Pinpoint the cell where the given text exists, returning its (x, y) midpoint coordinate. 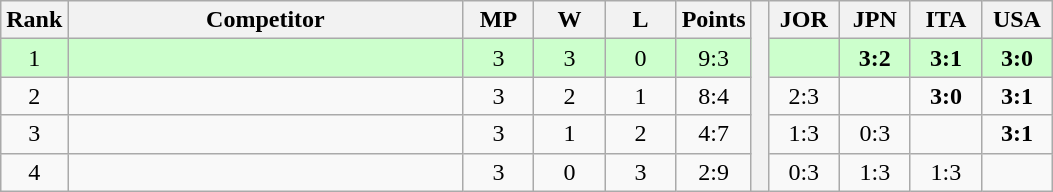
MP (498, 20)
4 (34, 172)
8:4 (714, 96)
JOR (804, 20)
3:2 (874, 58)
ITA (946, 20)
USA (1016, 20)
Competitor (266, 20)
4:7 (714, 134)
Rank (34, 20)
9:3 (714, 58)
2:3 (804, 96)
W (570, 20)
L (640, 20)
2:9 (714, 172)
JPN (874, 20)
Points (714, 20)
